Provide the [X, Y] coordinate of the cell's center where the given text is located.  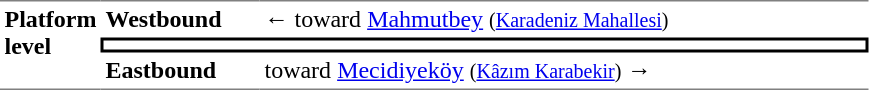
toward Mecidiyeköy (Kâzım Karabekir) → [564, 71]
Westbound [180, 19]
← toward Mahmutbey (Karadeniz Mahallesi) [564, 19]
Platform level [50, 45]
Eastbound [180, 71]
